Extract the [X, Y] coordinate from the center of the cell holding the provided text.  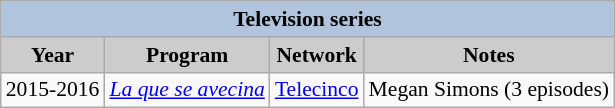
Television series [308, 19]
Program [186, 55]
Telecinco [317, 90]
Megan Simons (3 episodes) [490, 90]
Year [53, 55]
La que se avecina [186, 90]
Notes [490, 55]
Network [317, 55]
2015-2016 [53, 90]
